For the text-containing cell, return its midpoint in (x, y) coordinate format. 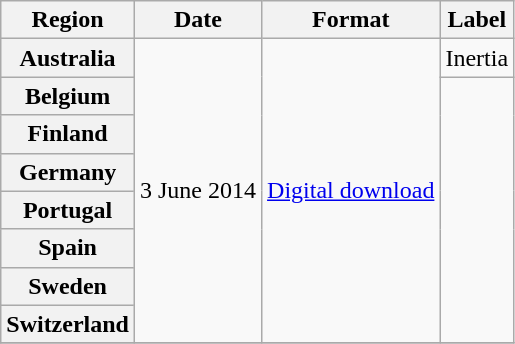
Germany (68, 172)
Digital download (351, 191)
Finland (68, 134)
Belgium (68, 96)
Australia (68, 58)
Switzerland (68, 324)
Format (351, 20)
Sweden (68, 286)
3 June 2014 (198, 191)
Portugal (68, 210)
Spain (68, 248)
Date (198, 20)
Inertia (477, 58)
Region (68, 20)
Label (477, 20)
